From the cell containing the given text, extract its center point as [x, y] coordinate. 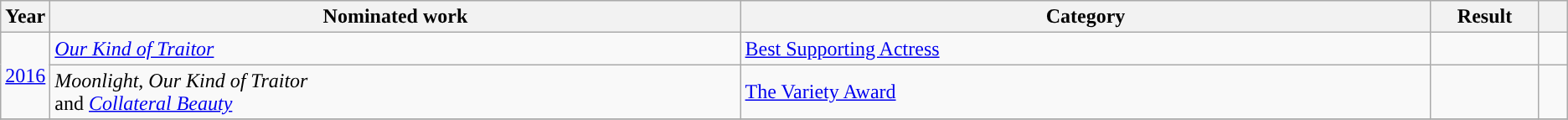
Result [1484, 17]
Moonlight, Our Kind of Traitorand Collateral Beauty [395, 92]
Our Kind of Traitor [395, 49]
Nominated work [395, 17]
The Variety Award [1086, 92]
Category [1086, 17]
2016 [25, 76]
Best Supporting Actress [1086, 49]
Year [25, 17]
